Scan for the cell matching the given text and deliver its (X, Y) coordinate at center. 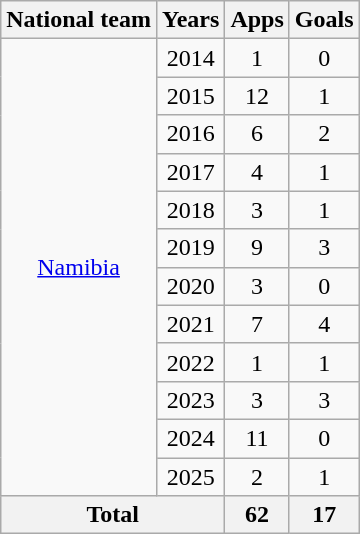
2019 (190, 248)
2023 (190, 400)
7 (257, 324)
National team (79, 20)
2021 (190, 324)
2022 (190, 362)
62 (257, 515)
17 (324, 515)
Years (190, 20)
11 (257, 438)
Goals (324, 20)
12 (257, 96)
2018 (190, 210)
6 (257, 134)
2016 (190, 134)
2014 (190, 58)
2024 (190, 438)
2015 (190, 96)
Total (113, 515)
2025 (190, 477)
9 (257, 248)
Namibia (79, 268)
Apps (257, 20)
2017 (190, 172)
2020 (190, 286)
